Return (x, y) of the center of cell containing provided text 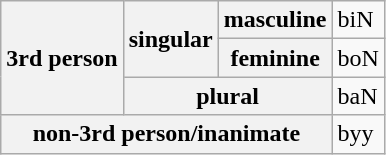
baN (358, 96)
plural (228, 96)
non-3rd person/inanimate (166, 134)
masculine (275, 20)
3rd person (62, 58)
byy (358, 134)
biN (358, 20)
boN (358, 58)
singular (170, 39)
feminine (275, 58)
